Find where the given text appears and provide that cell's center as (x, y) coordinate. 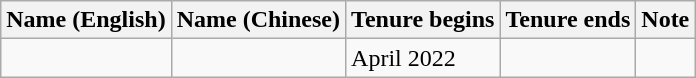
April 2022 (423, 58)
Note (666, 20)
Tenure ends (568, 20)
Name (English) (86, 20)
Tenure begins (423, 20)
Name (Chinese) (258, 20)
